Locate the cell with the specified text and output its (x, y) center coordinate. 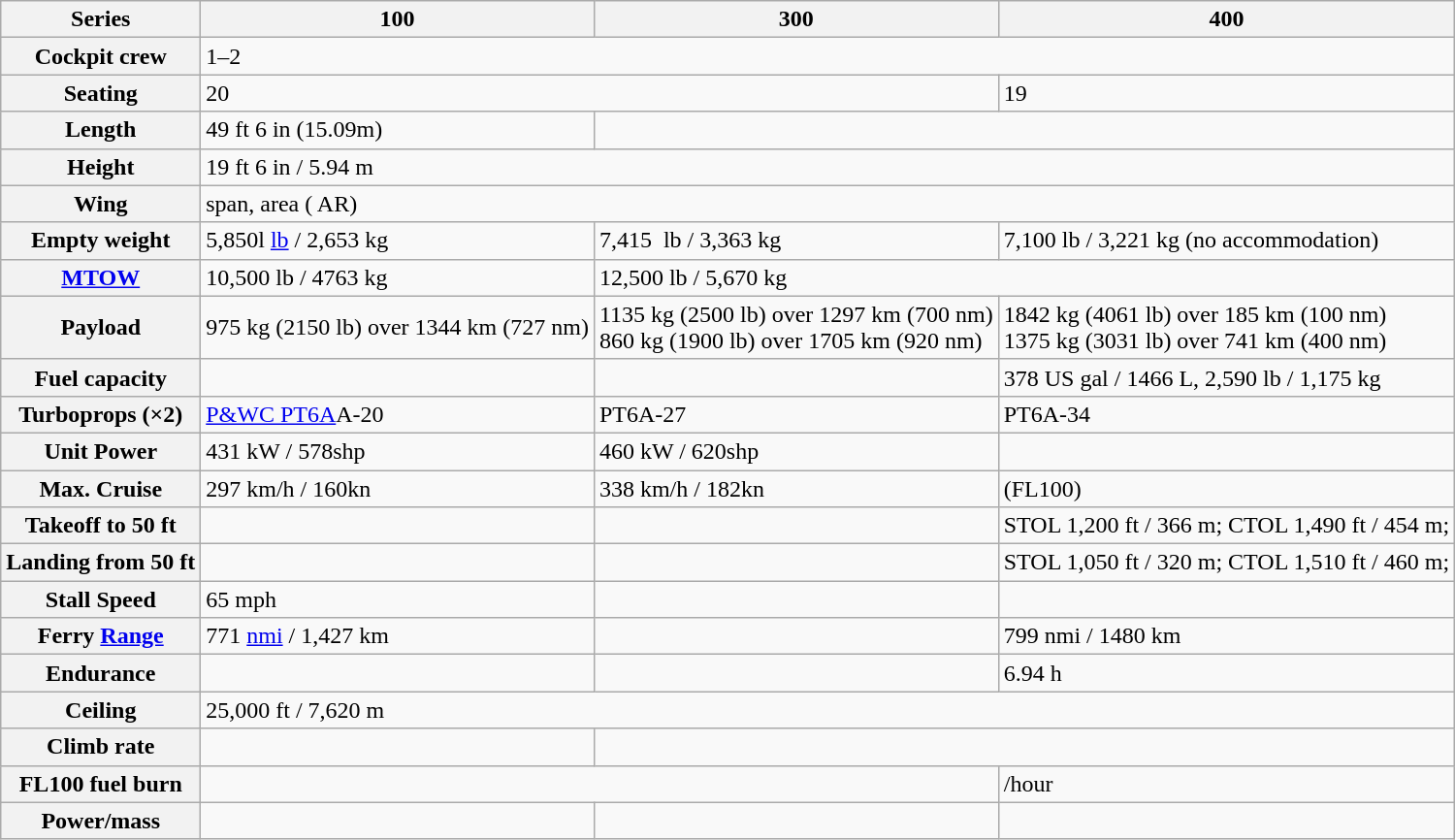
Series (101, 19)
7,415 lb / 3,363 kg (795, 241)
460 kW / 620shp (795, 451)
799 nmi / 1480 km (1226, 636)
Power/mass (101, 821)
Cockpit crew (101, 56)
431 kW / 578shp (398, 451)
(FL100) (1226, 488)
Ferry Range (101, 636)
Unit Power (101, 451)
Climb rate (101, 747)
Length (101, 130)
10,500 lb / 4763 kg (398, 277)
MTOW (101, 277)
PT6A-27 (795, 414)
6.94 h (1226, 673)
P&WC PT6AA-20 (398, 414)
Payload (101, 328)
Ceiling (101, 710)
20 (599, 93)
Wing (101, 204)
5,850l lb / 2,653 kg (398, 241)
1–2 (828, 56)
Endurance (101, 673)
/hour (1226, 784)
49 ft 6 in (15.09m) (398, 130)
297 km/h / 160kn (398, 488)
Fuel capacity (101, 377)
19 ft 6 in / 5.94 m (828, 167)
Stall Speed (101, 599)
1842 kg (4061 lb) over 185 km (100 nm)1375 kg (3031 lb) over 741 km (400 nm) (1226, 328)
Takeoff to 50 ft (101, 526)
STOL 1,050 ft / 320 m; CTOL 1,510 ft / 460 m; (1226, 563)
Turboprops (×2) (101, 414)
STOL 1,200 ft / 366 m; CTOL 1,490 ft / 454 m; (1226, 526)
300 (795, 19)
Seating (101, 93)
7,100 lb / 3,221 kg (no accommodation) (1226, 241)
100 (398, 19)
Max. Cruise (101, 488)
Height (101, 167)
975 kg (2150 lb) over 1344 km (727 nm) (398, 328)
771 nmi / 1,427 km (398, 636)
span, area ( AR) (828, 204)
Empty weight (101, 241)
338 km/h / 182kn (795, 488)
12,500 lb / 5,670 kg (1024, 277)
400 (1226, 19)
FL100 fuel burn (101, 784)
1135 kg (2500 lb) over 1297 km (700 nm)860 kg (1900 lb) over 1705 km (920 nm) (795, 328)
65 mph (398, 599)
25,000 ft / 7,620 m (828, 710)
378 US gal / 1466 L, 2,590 lb / 1,175 kg (1226, 377)
Landing from 50 ft (101, 563)
19 (1226, 93)
PT6A-34 (1226, 414)
